Return (x, y) of the center of cell containing provided text 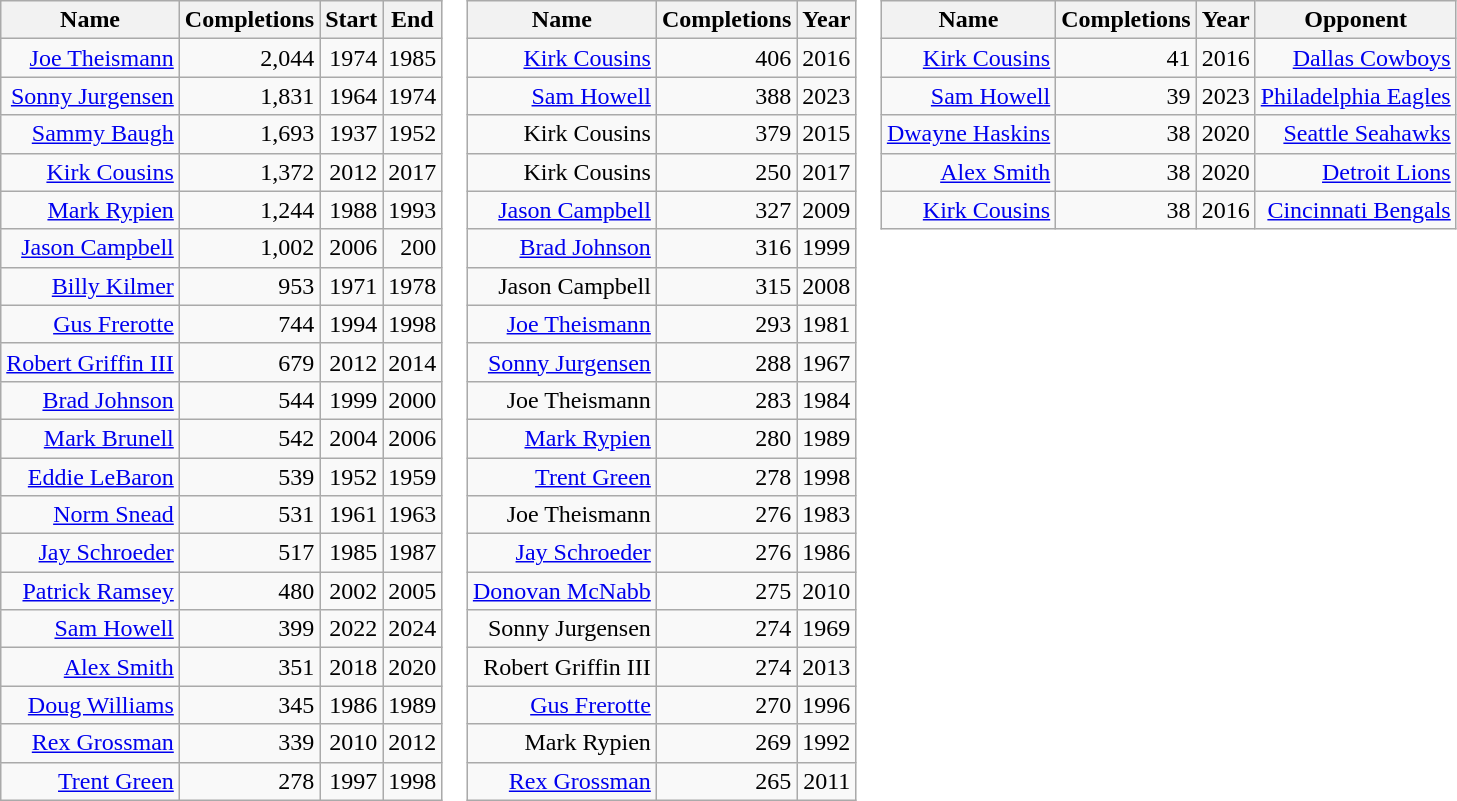
388 (726, 96)
1937 (352, 134)
1984 (826, 400)
2018 (352, 667)
2000 (412, 400)
2,044 (249, 58)
2014 (412, 362)
39 (1126, 96)
End (412, 20)
339 (249, 743)
1,831 (249, 96)
480 (249, 591)
Dwayne Haskins (968, 134)
293 (726, 324)
1981 (826, 324)
679 (249, 362)
316 (726, 248)
1,693 (249, 134)
Patrick Ramsey (90, 591)
1992 (826, 743)
1959 (412, 477)
Dallas Cowboys (1356, 58)
250 (726, 172)
544 (249, 400)
Start (352, 20)
1,244 (249, 210)
351 (249, 667)
288 (726, 362)
Donovan McNabb (562, 591)
1964 (352, 96)
1993 (412, 210)
1967 (826, 362)
Billy Kilmer (90, 286)
2013 (826, 667)
Sammy Baugh (90, 134)
953 (249, 286)
2024 (412, 629)
1994 (352, 324)
Cincinnati Bengals (1356, 210)
379 (726, 134)
327 (726, 210)
406 (726, 58)
399 (249, 629)
1971 (352, 286)
280 (726, 438)
Norm Snead (90, 515)
744 (249, 324)
539 (249, 477)
1987 (412, 553)
269 (726, 743)
265 (726, 781)
2011 (826, 781)
1988 (352, 210)
275 (726, 591)
1996 (826, 705)
Philadelphia Eagles (1356, 96)
2022 (352, 629)
1997 (352, 781)
Mark Brunell (90, 438)
200 (412, 248)
517 (249, 553)
1961 (352, 515)
Doug Williams (90, 705)
1,002 (249, 248)
315 (726, 286)
2004 (352, 438)
2002 (352, 591)
Opponent (1356, 20)
1983 (826, 515)
2008 (826, 286)
542 (249, 438)
2005 (412, 591)
Seattle Seahawks (1356, 134)
1,372 (249, 172)
283 (726, 400)
2015 (826, 134)
Detroit Lions (1356, 172)
1978 (412, 286)
345 (249, 705)
1969 (826, 629)
Eddie LeBaron (90, 477)
531 (249, 515)
270 (726, 705)
2009 (826, 210)
41 (1126, 58)
1963 (412, 515)
